Locate the cell with the specified text and output its [X, Y] center coordinate. 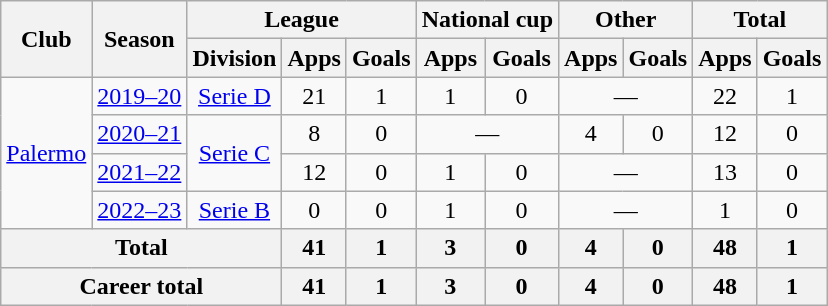
Division [234, 58]
Season [140, 39]
13 [725, 172]
League [302, 20]
2021–22 [140, 172]
8 [314, 134]
Serie C [234, 153]
Serie D [234, 96]
2019–20 [140, 96]
Club [46, 39]
2022–23 [140, 210]
Palermo [46, 153]
Serie B [234, 210]
Other [626, 20]
21 [314, 96]
Career total [142, 286]
2020–21 [140, 134]
National cup [487, 20]
22 [725, 96]
